Output the (X, Y) coordinate of the center of the cell containing the given text.  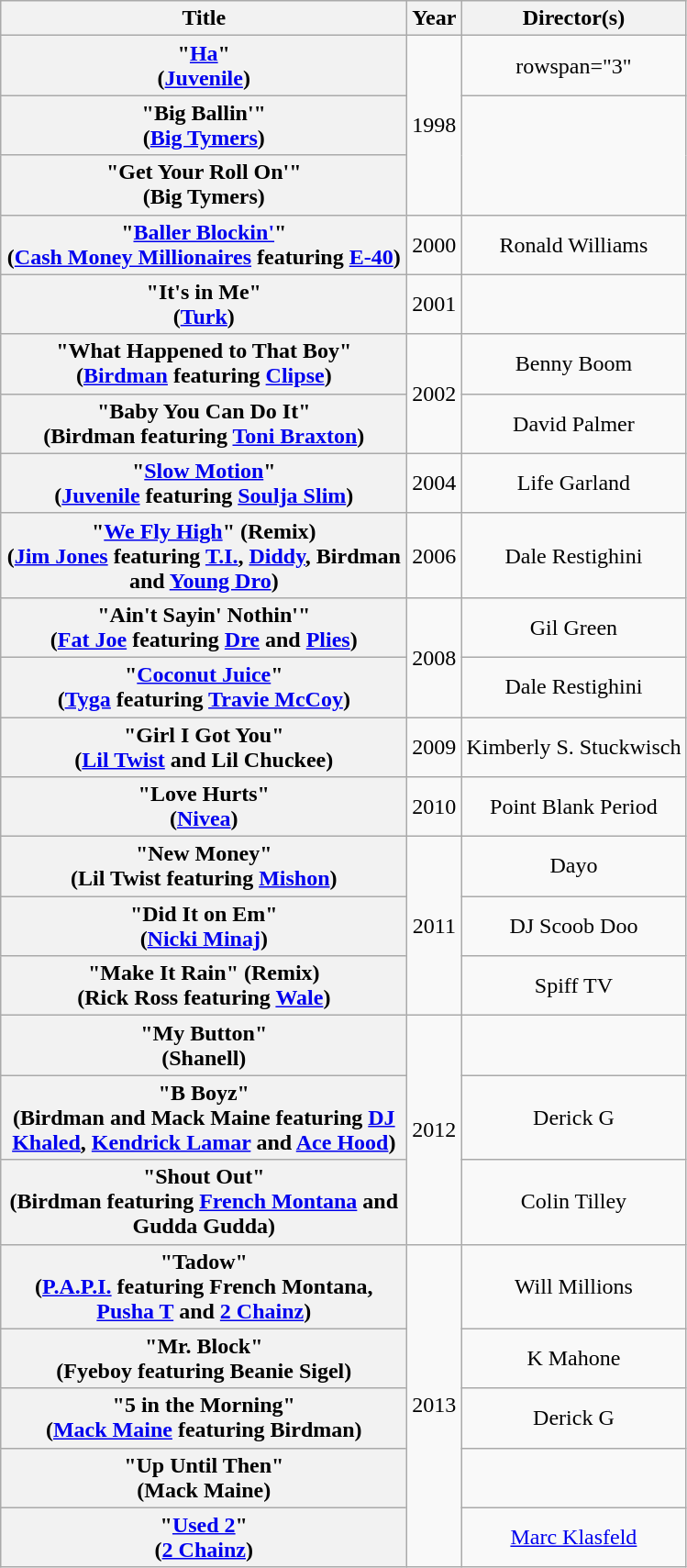
"My Button"(Shanell) (204, 1046)
2006 (435, 555)
"We Fly High" (Remix)(Jim Jones featuring T.I., Diddy, Birdman and Young Dro) (204, 555)
"It's in Me"(Turk) (204, 305)
"Ha"(Juvenile) (204, 66)
Kimberly S. Stuckwisch (574, 747)
"B Boyz"(Birdman and Mack Maine featuring DJ Khaled, Kendrick Lamar and Ace Hood) (204, 1118)
Dayo (574, 866)
Point Blank Period (574, 807)
2010 (435, 807)
2013 (435, 1406)
"Did It on Em"(Nicki Minaj) (204, 927)
Year (435, 18)
Colin Tilley (574, 1202)
Director(s) (574, 18)
1998 (435, 125)
2008 (435, 657)
Gil Green (574, 628)
"Up Until Then"(Mack Maine) (204, 1477)
"Love Hurts"(Nivea) (204, 807)
Will Millions (574, 1286)
DJ Scoob Doo (574, 927)
"5 in the Morning"(Mack Maine featuring Birdman) (204, 1418)
David Palmer (574, 424)
K Mahone (574, 1358)
"Baller Blockin'"(Cash Money Millionaires featuring E-40) (204, 244)
"Used 2"(2 Chainz) (204, 1538)
Marc Klasfeld (574, 1538)
Ronald Williams (574, 244)
"Baby You Can Do It"(Birdman featuring Toni Braxton) (204, 424)
Spiff TV (574, 985)
"Shout Out"(Birdman featuring French Montana and Gudda Gudda) (204, 1202)
2011 (435, 927)
"Girl I Got You"(Lil Twist and Lil Chuckee) (204, 747)
2000 (435, 244)
"Coconut Juice"(Tyga featuring Travie McCoy) (204, 686)
2001 (435, 305)
2012 (435, 1130)
2009 (435, 747)
2002 (435, 394)
rowspan="3" (574, 66)
"What Happened to That Boy"(Birdman featuring Clipse) (204, 363)
"Get Your Roll On'"(Big Tymers) (204, 185)
2004 (435, 483)
"New Money"(Lil Twist featuring Mishon) (204, 866)
Title (204, 18)
"Tadow"(P.A.P.I. featuring French Montana, Pusha T and 2 Chainz) (204, 1286)
"Make It Rain" (Remix)(Rick Ross featuring Wale) (204, 985)
"Mr. Block"(Fyeboy featuring Beanie Sigel) (204, 1358)
Life Garland (574, 483)
"Slow Motion"(Juvenile featuring Soulja Slim) (204, 483)
Benny Boom (574, 363)
"Ain't Sayin' Nothin'"(Fat Joe featuring Dre and Plies) (204, 628)
"Big Ballin'"(Big Tymers) (204, 125)
